Search for the cell housing the specified text and yield its [x, y] center coordinate. 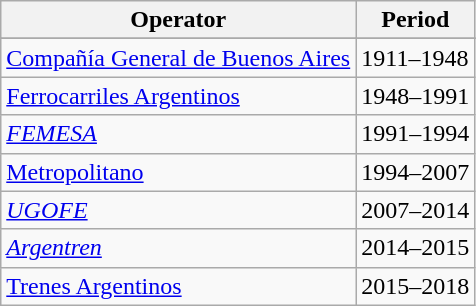
Metropolitano [178, 172]
1994–2007 [416, 172]
Trenes Argentinos [178, 286]
1991–1994 [416, 134]
UGOFE [178, 210]
Period [416, 20]
FEMESA [178, 134]
2014–2015 [416, 248]
1911–1948 [416, 58]
Compañía General de Buenos Aires [178, 58]
Operator [178, 20]
2015–2018 [416, 286]
Argentren [178, 248]
1948–1991 [416, 96]
Ferrocarriles Argentinos [178, 96]
2007–2014 [416, 210]
